Extract the (X, Y) coordinate from the center of the cell holding the provided text.  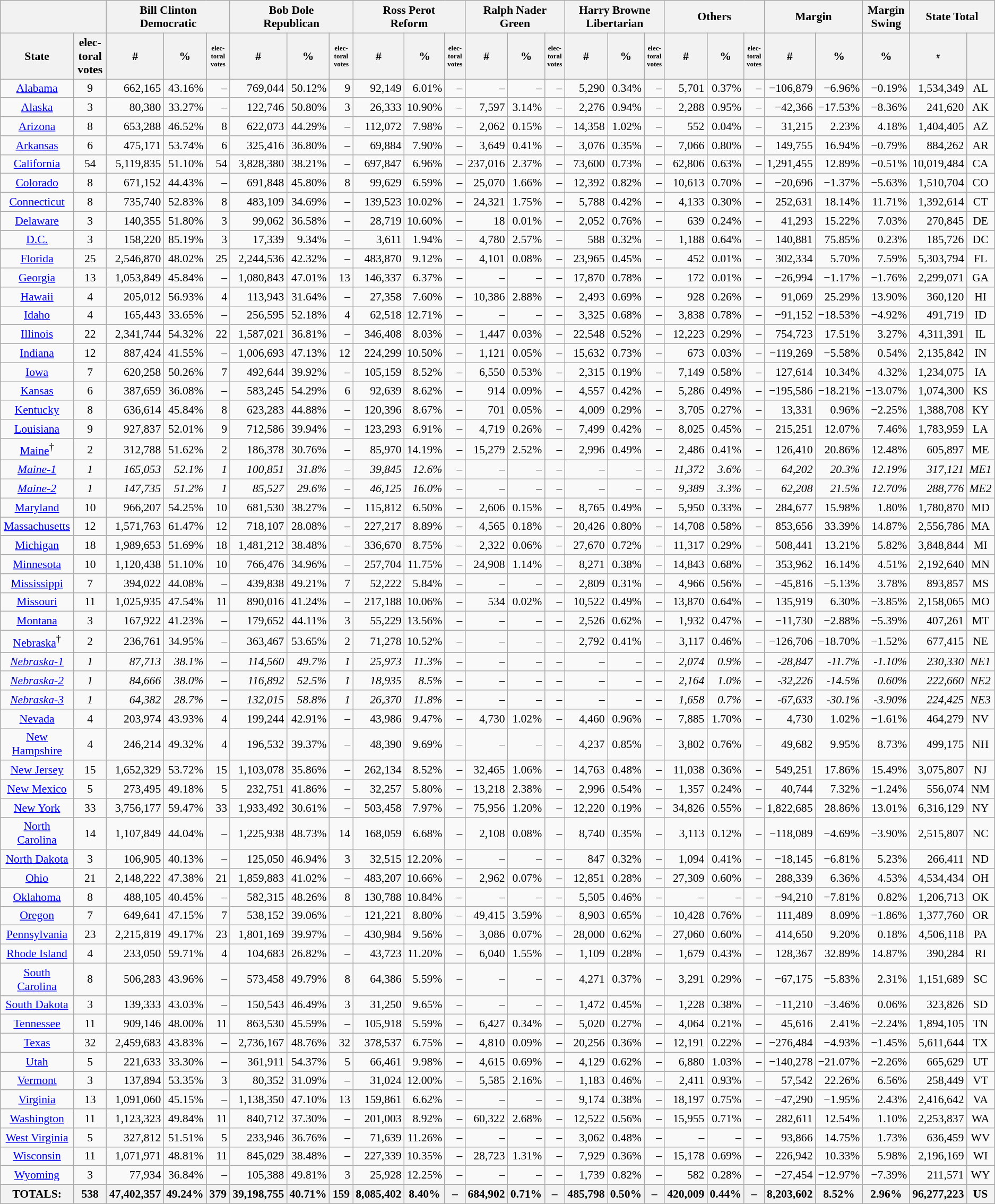
41.55% (185, 354)
582 (686, 1175)
233,050 (135, 954)
4,534,434 (938, 878)
8.09% (840, 916)
887,424 (135, 354)
62,806 (686, 164)
8.75% (425, 546)
2,135,842 (938, 354)
3,076 (586, 145)
3.78% (886, 583)
49,415 (486, 916)
53.74% (185, 145)
165,443 (135, 315)
Alaska (37, 108)
0.22% (725, 1043)
15,955 (686, 1119)
GA (980, 278)
252,631 (790, 202)
227,339 (378, 1157)
28.7% (185, 700)
1,225,938 (258, 833)
10.90% (425, 108)
549,251 (790, 770)
30.76% (308, 449)
38.27% (308, 508)
387,659 (135, 391)
44.88% (308, 410)
1,392,614 (938, 202)
Rhode Island (37, 954)
104,683 (258, 954)
49.21% (308, 583)
147,735 (135, 489)
3.6% (725, 470)
NJ (980, 770)
211,571 (938, 1175)
11,038 (686, 770)
Delaware (37, 221)
10.06% (425, 602)
49.17% (185, 935)
3.59% (526, 916)
534 (486, 602)
1,206,713 (938, 897)
TOTALS: (37, 1194)
258,449 (938, 1081)
21.5% (840, 489)
80,352 (258, 1081)
2,062 (486, 126)
168,059 (378, 833)
3,086 (486, 935)
IN (980, 354)
7,499 (586, 429)
75,956 (486, 808)
14.19% (425, 449)
0.50% (626, 1194)
232,751 (258, 789)
140,355 (135, 221)
25,070 (486, 183)
491,719 (938, 315)
106,905 (135, 859)
MD (980, 508)
15,279 (486, 449)
10.84% (425, 897)
53.72% (185, 770)
0.02% (526, 602)
2,276 (586, 108)
34.95% (185, 641)
2,416,642 (938, 1100)
Colorado (37, 183)
2,148,222 (135, 878)
1.31% (526, 1157)
6.62% (425, 1100)
186,378 (258, 449)
1,587,021 (258, 334)
4,557 (586, 391)
217,188 (378, 602)
−1.61% (886, 719)
28.86% (840, 808)
2,196,169 (938, 1157)
113,943 (258, 297)
49.84% (185, 1119)
13,870 (686, 602)
379 (219, 1194)
583,245 (258, 391)
Michigan (37, 546)
2,459,683 (135, 1043)
11.3% (425, 662)
40,744 (790, 789)
361,911 (258, 1062)
135,919 (790, 602)
36.84% (185, 1175)
1,091,060 (135, 1100)
LA (980, 429)
55,229 (378, 621)
847 (586, 859)
327,812 (135, 1138)
4.18% (886, 126)
NM (980, 789)
SC (980, 979)
Maryland (37, 508)
10.66% (425, 878)
2,288 (686, 108)
25.29% (840, 297)
31.09% (308, 1081)
12.20% (425, 859)
MT (980, 621)
32,257 (378, 789)
3,828,380 (258, 164)
−20,696 (790, 183)
92,639 (378, 391)
1,388,708 (938, 410)
127,614 (790, 372)
52.5% (308, 681)
363,467 (258, 641)
17.86% (840, 770)
−8.36% (886, 108)
10.35% (425, 1157)
927,837 (135, 429)
769,044 (258, 89)
149,755 (790, 145)
−7.81% (840, 897)
14.75% (840, 1138)
150,543 (258, 1005)
VA (980, 1100)
12.70% (886, 489)
66,461 (378, 1062)
167,922 (135, 621)
30.61% (308, 808)
28,000 (586, 935)
4,780 (486, 240)
346,408 (378, 334)
1,679 (686, 954)
636,459 (938, 1138)
3,062 (586, 1138)
464,279 (938, 719)
9.69% (425, 744)
33.65% (185, 315)
1,739 (586, 1175)
10.50% (425, 354)
3,802 (686, 744)
0.9% (725, 662)
18,197 (686, 1100)
75.85% (840, 240)
2,341,744 (135, 334)
1.94% (425, 240)
39.97% (308, 935)
1.14% (526, 564)
−140,278 (790, 1062)
40.13% (185, 859)
3,611 (378, 240)
360,120 (938, 297)
7,885 (686, 719)
6.91% (425, 429)
1,109 (586, 954)
39.94% (308, 429)
48.81% (185, 1157)
−1.76% (886, 278)
−5.83% (840, 979)
5,950 (686, 508)
12,191 (686, 1043)
179,652 (258, 621)
−1.95% (840, 1100)
New Mexico (37, 789)
−12.97% (840, 1175)
91,069 (790, 297)
1,783,959 (938, 429)
483,109 (258, 202)
7,929 (586, 1157)
CT (980, 202)
6,550 (486, 372)
323,826 (938, 1005)
92,149 (378, 89)
13,331 (790, 410)
Missouri (37, 602)
1.75% (526, 202)
227,217 (378, 527)
1,006,693 (258, 354)
0.43% (725, 954)
62,208 (790, 489)
1,989,653 (135, 546)
0.47% (725, 621)
NE3 (980, 700)
48.26% (308, 897)
503,458 (378, 808)
439,838 (258, 583)
4,237 (586, 744)
0.70% (725, 183)
1,859,883 (258, 878)
671,152 (135, 183)
47.01% (308, 278)
1,481,212 (258, 546)
26,333 (378, 108)
2,493 (586, 297)
159 (342, 1194)
6.01% (425, 89)
South Dakota (37, 1005)
8,740 (586, 833)
64,386 (378, 979)
RI (980, 954)
5,701 (686, 89)
884,262 (938, 145)
State (37, 56)
10,428 (686, 916)
2,526 (586, 621)
288,776 (938, 489)
56.93% (185, 297)
CO (980, 183)
0.7% (725, 700)
MA (980, 527)
15.22% (840, 221)
49,682 (790, 744)
−1.17% (840, 278)
39.06% (308, 916)
3,325 (586, 315)
Others (714, 17)
54.25% (185, 508)
12.6% (425, 470)
12.71% (425, 315)
-1.10% (886, 662)
28,723 (486, 1157)
1,571,763 (135, 527)
6.36% (840, 878)
2.43% (886, 1100)
−42,366 (790, 108)
0.30% (725, 202)
WV (980, 1138)
10,386 (486, 297)
5,585 (486, 1081)
8,203,602 (790, 1194)
2.23% (840, 126)
51.2% (185, 489)
2,158,065 (938, 602)
9.47% (425, 719)
North Dakota (37, 859)
5,303,794 (938, 259)
−0.79% (886, 145)
Maine-1 (37, 470)
893,857 (938, 583)
27,309 (686, 878)
12,392 (586, 183)
137,894 (135, 1081)
47.54% (185, 602)
50.26% (185, 372)
125,050 (258, 859)
6.59% (425, 183)
270,845 (938, 221)
32,465 (486, 770)
9,174 (586, 1100)
45.80% (308, 183)
236,761 (135, 641)
96,277,223 (938, 1194)
2,515,807 (938, 833)
4,009 (586, 410)
NE (980, 641)
-32,226 (790, 681)
1,894,105 (938, 1024)
15.98% (840, 508)
Maine-2 (37, 489)
2,556,786 (938, 527)
85,527 (258, 489)
28,719 (378, 221)
573,458 (258, 979)
224,299 (378, 354)
121,221 (378, 916)
40.45% (185, 897)
−47,290 (790, 1100)
11,372 (686, 470)
1.10% (886, 1119)
10.33% (840, 1157)
−13.07% (886, 391)
36.08% (185, 391)
71,639 (378, 1138)
39.37% (308, 744)
26.82% (308, 954)
508,441 (790, 546)
87,713 (135, 662)
43.93% (185, 719)
12.19% (886, 470)
52.18% (308, 315)
25,973 (378, 662)
1,188 (686, 240)
159,861 (378, 1100)
0.93% (725, 1081)
222,660 (938, 681)
61.47% (185, 527)
54.29% (308, 391)
−126,706 (790, 641)
203,974 (135, 719)
Ralph NaderGreen (515, 17)
165,053 (135, 470)
36.76% (308, 1138)
2.88% (526, 297)
−18.53% (840, 315)
−3.46% (840, 1005)
2,322 (486, 546)
10,522 (586, 602)
1,933,492 (258, 808)
4,133 (686, 202)
3,117 (686, 641)
8.40% (425, 1194)
15.49% (886, 770)
2,809 (586, 583)
10.52% (425, 641)
36.81% (308, 334)
0.65% (626, 916)
5.70% (840, 259)
100,851 (258, 470)
4,064 (686, 1024)
10.34% (840, 372)
684,902 (486, 1194)
845,029 (258, 1157)
44.29% (308, 126)
60,322 (486, 1119)
5,788 (586, 202)
10.60% (425, 221)
43.83% (185, 1043)
-3.90% (886, 700)
Maine† (37, 449)
Florida (37, 259)
−118,089 (790, 833)
1,801,169 (258, 935)
−45,816 (790, 583)
7,597 (486, 108)
NH (980, 744)
45.59% (308, 1024)
28.08% (308, 527)
8,271 (586, 564)
-14.5% (840, 681)
−7.39% (886, 1175)
36.80% (308, 145)
Idaho (37, 315)
49.81% (308, 1175)
NV (980, 719)
205,012 (135, 297)
5.84% (425, 583)
51.62% (185, 449)
2.52% (526, 449)
1,291,455 (790, 164)
0.04% (725, 126)
31,024 (378, 1081)
1,780,870 (938, 508)
6.96% (425, 164)
51.51% (185, 1138)
−11,730 (790, 621)
−106,879 (790, 89)
0.52% (626, 334)
KS (980, 391)
6.30% (840, 602)
Alabama (37, 89)
126,410 (790, 449)
Texas (37, 1043)
13.56% (425, 621)
93,866 (790, 1138)
59.71% (185, 954)
38.0% (185, 681)
691,848 (258, 183)
Wisconsin (37, 1157)
3,113 (686, 833)
MO (980, 602)
378,537 (378, 1043)
6.68% (425, 833)
0.33% (725, 508)
12,851 (586, 878)
4,129 (586, 1062)
99,062 (258, 221)
622,073 (258, 126)
AZ (980, 126)
43.16% (185, 89)
8,085,402 (378, 1194)
4,719 (486, 429)
2,606 (486, 508)
1,138,350 (258, 1100)
−4.92% (886, 315)
52.1% (185, 470)
2,546,870 (135, 259)
57,542 (790, 1081)
3,291 (686, 979)
677,415 (938, 641)
8.73% (886, 744)
2.38% (526, 789)
909,146 (135, 1024)
47.13% (308, 354)
1,658 (686, 700)
53.65% (308, 641)
MS (980, 583)
185,726 (938, 240)
2,253,837 (938, 1119)
25,928 (378, 1175)
47,402,357 (135, 1194)
0.55% (725, 808)
Virginia (37, 1100)
2,192,640 (938, 564)
44.43% (185, 183)
62,518 (378, 315)
488,105 (135, 897)
665,629 (938, 1062)
84,666 (135, 681)
54.37% (308, 1062)
1,652,329 (135, 770)
22,548 (586, 334)
−5.13% (840, 583)
6.75% (425, 1043)
3.27% (886, 334)
1,123,323 (135, 1119)
8.03% (425, 334)
2,244,536 (258, 259)
38.21% (308, 164)
1,377,760 (938, 916)
4,966 (686, 583)
130,788 (378, 897)
31.64% (308, 297)
475,171 (135, 145)
266,411 (938, 859)
353,962 (790, 564)
48,390 (378, 744)
196,532 (258, 744)
−1.45% (886, 1043)
226,942 (790, 1157)
39.92% (308, 372)
−4.93% (840, 1043)
ME (980, 449)
17,870 (586, 278)
48.73% (308, 833)
12.48% (886, 449)
2,299,071 (938, 278)
−5.63% (886, 183)
−1.24% (886, 789)
31,250 (378, 1005)
120,396 (378, 410)
1,472 (586, 1005)
52.01% (185, 429)
Nebraska-3 (37, 700)
−0.19% (886, 89)
237,016 (486, 164)
5,505 (586, 897)
New York (37, 808)
1,074,300 (938, 391)
39,845 (378, 470)
−3.85% (886, 602)
1.80% (886, 508)
420,009 (686, 1194)
Bob DoleRepublican (291, 17)
CA (980, 164)
1,107,849 (135, 833)
49.32% (185, 744)
22.26% (840, 1081)
27,358 (378, 297)
SD (980, 1005)
Ohio (37, 878)
Washington (37, 1119)
7.60% (425, 297)
AK (980, 108)
69,884 (378, 145)
3.14% (526, 108)
85.19% (185, 240)
394,022 (135, 583)
−276,484 (790, 1043)
Pennsylvania (37, 935)
-28,847 (790, 662)
Montana (37, 621)
23,965 (586, 259)
41.02% (308, 878)
701 (486, 410)
485,798 (586, 1194)
2.41% (840, 1024)
8.62% (425, 391)
8,765 (586, 508)
215,251 (790, 429)
44.11% (308, 621)
623,283 (258, 410)
7.32% (840, 789)
48.02% (185, 259)
New Jersey (37, 770)
49.24% (185, 1194)
105,388 (258, 1175)
13,218 (486, 789)
11.75% (425, 564)
12.54% (840, 1119)
40.71% (308, 1194)
33.39% (840, 527)
10,613 (686, 183)
7,149 (686, 372)
0.53% (526, 372)
NC (980, 833)
Kansas (37, 391)
1,510,704 (938, 183)
Minnesota (37, 564)
1.20% (526, 808)
−21.07% (840, 1062)
Tennessee (37, 1024)
9.95% (840, 744)
14,763 (586, 770)
Oklahoma (37, 897)
116,892 (258, 681)
46.94% (308, 859)
16.94% (840, 145)
11.8% (425, 700)
41.23% (185, 621)
201,003 (378, 1119)
2,164 (686, 681)
14,708 (686, 527)
NE1 (980, 662)
18,935 (378, 681)
Wyoming (37, 1175)
620,258 (135, 372)
DE (980, 221)
20.86% (840, 449)
46.49% (308, 1005)
8.80% (425, 916)
3,075,807 (938, 770)
914 (486, 391)
MI (980, 546)
1,121 (486, 354)
312,788 (135, 449)
11.20% (425, 954)
73,600 (586, 164)
10,019,484 (938, 164)
718,107 (258, 527)
2.96% (886, 1194)
4,810 (486, 1043)
46,125 (378, 489)
Arkansas (37, 145)
11.71% (886, 202)
673 (686, 354)
FL (980, 259)
7,066 (686, 145)
−6.96% (840, 89)
4.32% (886, 372)
HI (980, 297)
Massachusetts (37, 527)
2,315 (586, 372)
199,244 (258, 719)
122,746 (258, 108)
8.67% (425, 410)
1,228 (686, 1005)
38.1% (185, 662)
80,380 (135, 108)
32.89% (840, 954)
1,183 (586, 1081)
52,222 (378, 583)
−5.39% (886, 621)
0.44% (725, 1194)
115,812 (378, 508)
−6.81% (840, 859)
0.94% (626, 108)
17,339 (258, 240)
77,934 (135, 1175)
53.35% (185, 1081)
2,962 (486, 878)
51.69% (185, 546)
42.91% (308, 719)
41.24% (308, 602)
735,740 (135, 202)
59.47% (185, 808)
Iowa (37, 372)
41,293 (790, 221)
12.00% (425, 1081)
−18.21% (840, 391)
48.76% (308, 1043)
890,016 (258, 602)
MarginSwing (886, 17)
−67,175 (790, 979)
9,389 (686, 489)
4.51% (886, 564)
317,121 (938, 470)
1,103,078 (258, 770)
47.15% (185, 916)
14,843 (686, 564)
390,284 (938, 954)
48.00% (185, 1024)
12,223 (686, 334)
1,932 (686, 621)
11.26% (425, 1138)
−3.90% (886, 833)
−4.69% (840, 833)
9.12% (425, 259)
NE2 (980, 681)
146,337 (378, 278)
33.30% (185, 1062)
556,074 (938, 789)
PA (980, 935)
−2.88% (840, 621)
ME2 (980, 489)
111,489 (790, 916)
139,523 (378, 202)
11,317 (686, 546)
1,447 (486, 334)
499,175 (938, 744)
123,293 (378, 429)
105,159 (378, 372)
−5.58% (840, 354)
8.92% (425, 1119)
5,611,644 (938, 1043)
1,071,971 (135, 1157)
−94,210 (790, 897)
2,074 (686, 662)
WY (980, 1175)
−26,994 (790, 278)
99,629 (378, 183)
Mississippi (37, 583)
16.0% (425, 489)
43,723 (378, 954)
2.31% (886, 979)
0.21% (725, 1024)
1.66% (526, 183)
336,670 (378, 546)
Vermont (37, 1081)
6,427 (486, 1024)
105,918 (378, 1024)
49.79% (308, 979)
Indiana (37, 354)
139,333 (135, 1005)
−2.24% (886, 1024)
5,286 (686, 391)
45.15% (185, 1100)
6.50% (425, 508)
20.3% (840, 470)
−17.53% (840, 108)
US (980, 1194)
ID (980, 315)
766,476 (258, 564)
7.97% (425, 808)
64,382 (135, 700)
1,094 (686, 859)
OK (980, 897)
1,053,849 (135, 278)
46.52% (185, 126)
−1.52% (886, 641)
639 (686, 221)
20,426 (586, 527)
AR (980, 145)
24,321 (486, 202)
Harry BrowneLibertarian (615, 17)
36.58% (308, 221)
840,712 (258, 1119)
20,256 (586, 1043)
636,614 (135, 410)
2,736,167 (258, 1043)
653,288 (135, 126)
43,986 (378, 719)
13.01% (886, 808)
Nevada (37, 719)
1,357 (686, 789)
5,020 (586, 1024)
233,946 (258, 1138)
IL (980, 334)
0.31% (626, 583)
29.6% (308, 489)
Bill ClintonDemocratic (168, 17)
31,215 (790, 126)
4,506,118 (938, 935)
853,656 (790, 527)
3,838 (686, 315)
34,826 (686, 808)
Connecticut (37, 202)
257,704 (378, 564)
4,271 (586, 979)
3,705 (686, 410)
3,848,844 (938, 546)
2,411 (686, 1081)
4,311,391 (938, 334)
35.86% (308, 770)
1,151,689 (938, 979)
8.5% (425, 681)
0.95% (725, 108)
MN (980, 564)
1.0% (725, 681)
85,970 (378, 449)
7.59% (886, 259)
32,515 (378, 859)
588 (586, 240)
9.20% (840, 935)
132,015 (258, 700)
Arizona (37, 126)
4,101 (486, 259)
221,633 (135, 1062)
NY (980, 808)
5.23% (886, 859)
−2.26% (886, 1062)
430,984 (378, 935)
1.03% (725, 1062)
241,620 (938, 108)
−27,454 (790, 1175)
27,670 (586, 546)
6,880 (686, 1062)
1,025,935 (135, 602)
288,339 (790, 878)
8,903 (586, 916)
2.37% (526, 164)
39,198,755 (258, 1194)
52.83% (185, 202)
18.14% (840, 202)
697,847 (378, 164)
31.8% (308, 470)
14,358 (586, 126)
South Carolina (37, 979)
2.68% (526, 1119)
538,152 (258, 916)
230,330 (938, 662)
2,108 (486, 833)
44.08% (185, 583)
452 (686, 259)
302,334 (790, 259)
OH (980, 878)
VT (980, 1081)
27,060 (686, 935)
−91,152 (790, 315)
17.51% (840, 334)
6.37% (425, 278)
37.30% (308, 1119)
34.69% (308, 202)
552 (686, 126)
Hawaii (37, 297)
605,897 (938, 449)
325,416 (258, 145)
128,367 (790, 954)
0.63% (725, 164)
0.23% (886, 240)
2.57% (526, 240)
−18.70% (840, 641)
754,723 (790, 334)
California (37, 164)
50.80% (308, 108)
12.25% (425, 1175)
OR (980, 916)
-67,633 (790, 700)
863,530 (258, 1024)
WI (980, 1157)
49.7% (308, 662)
1,080,843 (258, 278)
47.38% (185, 878)
12,522 (586, 1119)
15,178 (686, 1157)
Oregon (37, 916)
−195,586 (790, 391)
AL (980, 89)
0.85% (626, 744)
Georgia (37, 278)
140,881 (790, 240)
3,756,177 (135, 808)
1.70% (725, 719)
262,134 (378, 770)
−2.25% (886, 410)
649,641 (135, 916)
114,560 (258, 662)
0.72% (626, 546)
681,530 (258, 508)
64,202 (790, 470)
4,565 (486, 527)
UT (980, 1062)
506,283 (135, 979)
26,370 (378, 700)
256,595 (258, 315)
50.12% (308, 89)
State Total (952, 17)
Margin (813, 17)
KY (980, 410)
8.89% (425, 527)
0.75% (725, 1100)
112,072 (378, 126)
−119,269 (790, 354)
8,025 (686, 429)
273,495 (135, 789)
43.96% (185, 979)
9.34% (308, 240)
ME1 (980, 470)
13.90% (886, 297)
TN (980, 1024)
158,220 (135, 240)
3,649 (486, 145)
966,207 (135, 508)
414,650 (790, 935)
712,586 (258, 429)
9.98% (425, 1062)
1,534,349 (938, 89)
51.80% (185, 221)
4,460 (586, 719)
TX (980, 1043)
47.10% (308, 1100)
172 (686, 278)
5.82% (886, 546)
1.06% (526, 770)
New Hampshire (37, 744)
5.80% (425, 789)
1,234,075 (938, 372)
7.98% (425, 126)
IA (980, 372)
41.86% (308, 789)
2,486 (686, 449)
16.14% (840, 564)
2,215,819 (135, 935)
54.32% (185, 334)
2,792 (586, 641)
ND (980, 859)
1,822,685 (790, 808)
−1.37% (840, 183)
45,616 (790, 1024)
1,404,405 (938, 126)
1.55% (526, 954)
58.8% (308, 700)
D.C. (37, 240)
6.56% (886, 1081)
Louisiana (37, 429)
9.65% (425, 1005)
5,290 (586, 89)
West Virginia (37, 1138)
-30.1% (840, 700)
Kentucky (37, 410)
Nebraska† (37, 641)
9.56% (425, 935)
−1.86% (886, 916)
71,278 (378, 641)
492,644 (258, 372)
7.90% (425, 145)
12.89% (840, 164)
North Carolina (37, 833)
928 (686, 297)
538 (90, 1194)
12.07% (840, 429)
WA (980, 1119)
34.96% (308, 564)
246,214 (135, 744)
DC (980, 240)
4,615 (486, 1062)
6,316,129 (938, 808)
7.46% (886, 429)
2,052 (586, 221)
7.03% (886, 221)
1.73% (886, 1138)
44.04% (185, 833)
582,315 (258, 897)
43.03% (185, 1005)
−11,210 (790, 1005)
Nebraska-2 (37, 681)
13.21% (840, 546)
Nebraska-1 (37, 662)
1,120,438 (135, 564)
33.27% (185, 108)
483,870 (378, 259)
12,220 (586, 808)
10.02% (425, 202)
−18,145 (790, 859)
Utah (37, 1062)
15,632 (586, 354)
0.12% (725, 833)
49.18% (185, 789)
6,040 (486, 954)
407,261 (938, 621)
5.98% (886, 1157)
4.53% (886, 878)
2.16% (526, 1081)
5,119,835 (135, 164)
−0.51% (886, 164)
-11.7% (840, 662)
3.3% (725, 489)
284,677 (790, 508)
224,425 (938, 700)
24,908 (486, 564)
42.32% (308, 259)
662,165 (135, 89)
Ross PerotReform (409, 17)
483,207 (378, 878)
Illinois (37, 334)
282,611 (790, 1119)
